Capture the cell that displays the provided text and extract its (X, Y) central coordinate. 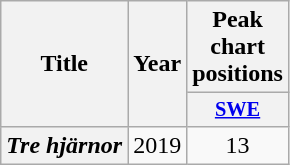
2019 (158, 145)
Tre hjärnor (64, 145)
SWE (238, 110)
Title (64, 64)
Year (158, 64)
Peak chart positions (238, 47)
13 (238, 145)
